Detect which cell encompasses the target text, then output its (x, y) center coordinate. 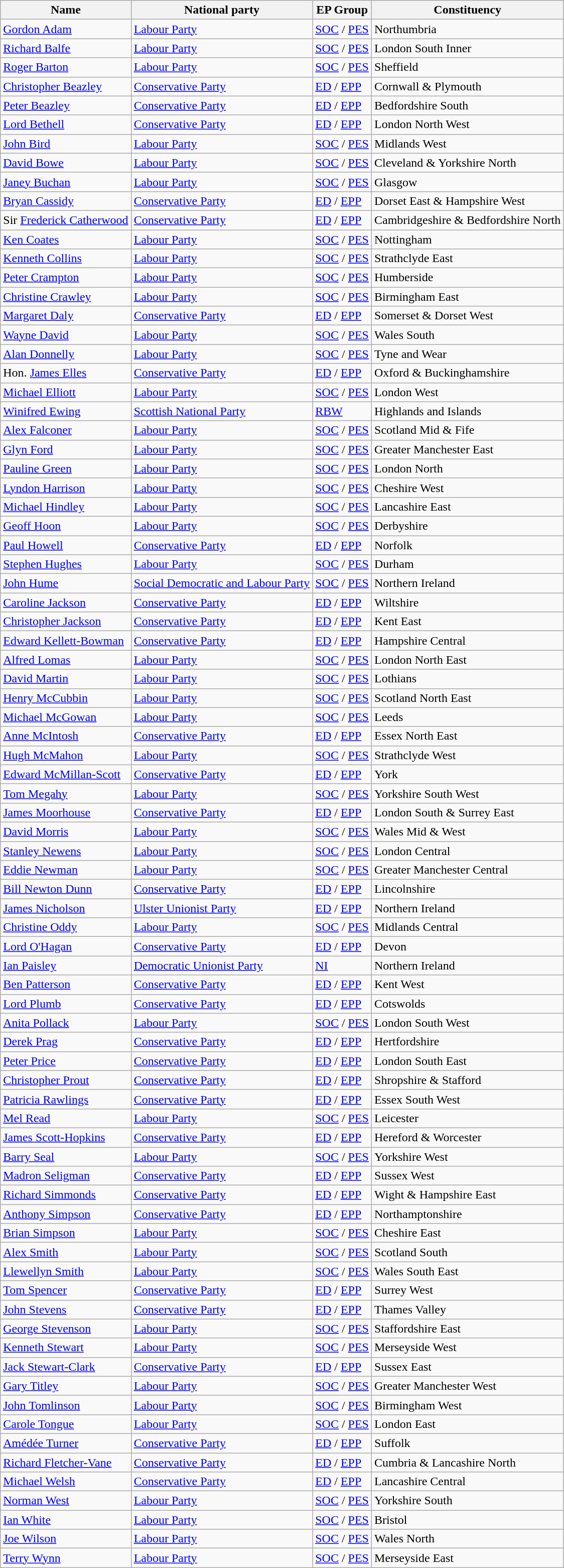
Lancashire Central (468, 1482)
Tom Megahy (66, 793)
Michael Elliott (66, 392)
Cotswolds (468, 1004)
Paul Howell (66, 545)
Greater Manchester West (468, 1386)
Christopher Prout (66, 1080)
Sheffield (468, 67)
Birmingham West (468, 1405)
Wales North (468, 1539)
Peter Beazley (66, 105)
Greater Manchester East (468, 449)
Sir Frederick Catherwood (66, 220)
Cheshire West (468, 488)
Wiltshire (468, 602)
Wayne David (66, 335)
RBW (342, 411)
Glyn Ford (66, 449)
Roger Barton (66, 67)
Name (66, 10)
Richard Fletcher-Vane (66, 1463)
Social Democratic and Labour Party (222, 583)
Midlands West (468, 144)
Kenneth Stewart (66, 1348)
Hereford & Worcester (468, 1137)
Strathclyde East (468, 259)
Oxford & Buckinghamshire (468, 373)
Anita Pollack (66, 1023)
David Morris (66, 831)
Jack Stewart-Clark (66, 1367)
Somerset & Dorset West (468, 316)
Yorkshire South (468, 1501)
London West (468, 392)
Anne McIntosh (66, 736)
Amédée Turner (66, 1443)
Christine Crawley (66, 297)
Geoff Hoon (66, 526)
Scotland South (468, 1252)
Margaret Daly (66, 316)
London Central (468, 851)
Sussex East (468, 1367)
Kenneth Collins (66, 259)
Essex South West (468, 1099)
Patricia Rawlings (66, 1099)
Northumbria (468, 29)
Lord O'Hagan (66, 946)
Ian Paisley (66, 966)
Strathclyde West (468, 755)
NI (342, 966)
London North East (468, 660)
Kent East (468, 622)
Ian White (66, 1520)
London East (468, 1424)
Sussex West (468, 1176)
Devon (468, 946)
Richard Simmonds (66, 1195)
David Martin (66, 679)
Richard Balfe (66, 48)
Cleveland & Yorkshire North (468, 163)
Merseyside West (468, 1348)
David Bowe (66, 163)
Constituency (468, 10)
Lancashire East (468, 507)
Henry McCubbin (66, 698)
London South East (468, 1061)
Birmingham East (468, 297)
Alex Smith (66, 1252)
John Tomlinson (66, 1405)
Lothians (468, 679)
Scotland Mid & Fife (468, 430)
Ben Patterson (66, 985)
Joe Wilson (66, 1539)
Wales South East (468, 1271)
Terry Wynn (66, 1558)
Leicester (468, 1118)
Janey Buchan (66, 182)
Wales South (468, 335)
Thames Valley (468, 1309)
Lincolnshire (468, 889)
Peter Crampton (66, 278)
Wight & Hampshire East (468, 1195)
Hon. James Elles (66, 373)
Edward Kellett-Bowman (66, 641)
London South & Surrey East (468, 812)
Cambridgeshire & Bedfordshire North (468, 220)
Suffolk (468, 1443)
London North West (468, 125)
Michael Hindley (66, 507)
Norman West (66, 1501)
Llewellyn Smith (66, 1271)
Bill Newton Dunn (66, 889)
Christopher Beazley (66, 86)
Gary Titley (66, 1386)
Wales Mid & West (468, 831)
Derbyshire (468, 526)
John Bird (66, 144)
Carole Tongue (66, 1424)
Durham (468, 564)
Peter Price (66, 1061)
Yorkshire West (468, 1156)
Leeds (468, 717)
Hampshire Central (468, 641)
Winifred Ewing (66, 411)
Humberside (468, 278)
Democratic Unionist Party (222, 966)
Anthony Simpson (66, 1214)
Stanley Newens (66, 851)
Caroline Jackson (66, 602)
Brian Simpson (66, 1233)
Scottish National Party (222, 411)
George Stevenson (66, 1329)
Christine Oddy (66, 927)
Michael Welsh (66, 1482)
James Moorhouse (66, 812)
Hertfordshire (468, 1042)
London North (468, 468)
Lord Plumb (66, 1004)
James Nicholson (66, 908)
Barry Seal (66, 1156)
Tyne and Wear (468, 354)
Alan Donnelly (66, 354)
Gordon Adam (66, 29)
Surrey West (468, 1290)
York (468, 774)
Bedfordshire South (468, 105)
Madron Seligman (66, 1176)
Yorkshire South West (468, 793)
Scotland North East (468, 698)
Ulster Unionist Party (222, 908)
Shropshire & Stafford (468, 1080)
Highlands and Islands (468, 411)
Staffordshire East (468, 1329)
James Scott-Hopkins (66, 1137)
Pauline Green (66, 468)
Glasgow (468, 182)
Michael McGowan (66, 717)
Alex Falconer (66, 430)
John Stevens (66, 1309)
Greater Manchester Central (468, 870)
Stephen Hughes (66, 564)
Eddie Newman (66, 870)
Dorset East & Hampshire West (468, 201)
Nottingham (468, 239)
Kent West (468, 985)
Lord Bethell (66, 125)
Midlands Central (468, 927)
EP Group (342, 10)
Derek Prag (66, 1042)
Tom Spencer (66, 1290)
Cheshire East (468, 1233)
Bristol (468, 1520)
Edward McMillan-Scott (66, 774)
Lyndon Harrison (66, 488)
London South Inner (468, 48)
Mel Read (66, 1118)
Ken Coates (66, 239)
London South West (468, 1023)
Norfolk (468, 545)
Alfred Lomas (66, 660)
Merseyside East (468, 1558)
Cumbria & Lancashire North (468, 1463)
Cornwall & Plymouth (468, 86)
Bryan Cassidy (66, 201)
Essex North East (468, 736)
National party (222, 10)
Christopher Jackson (66, 622)
Northamptonshire (468, 1214)
Hugh McMahon (66, 755)
John Hume (66, 583)
